Find where the given text appears and provide that cell's center as [X, Y] coordinate. 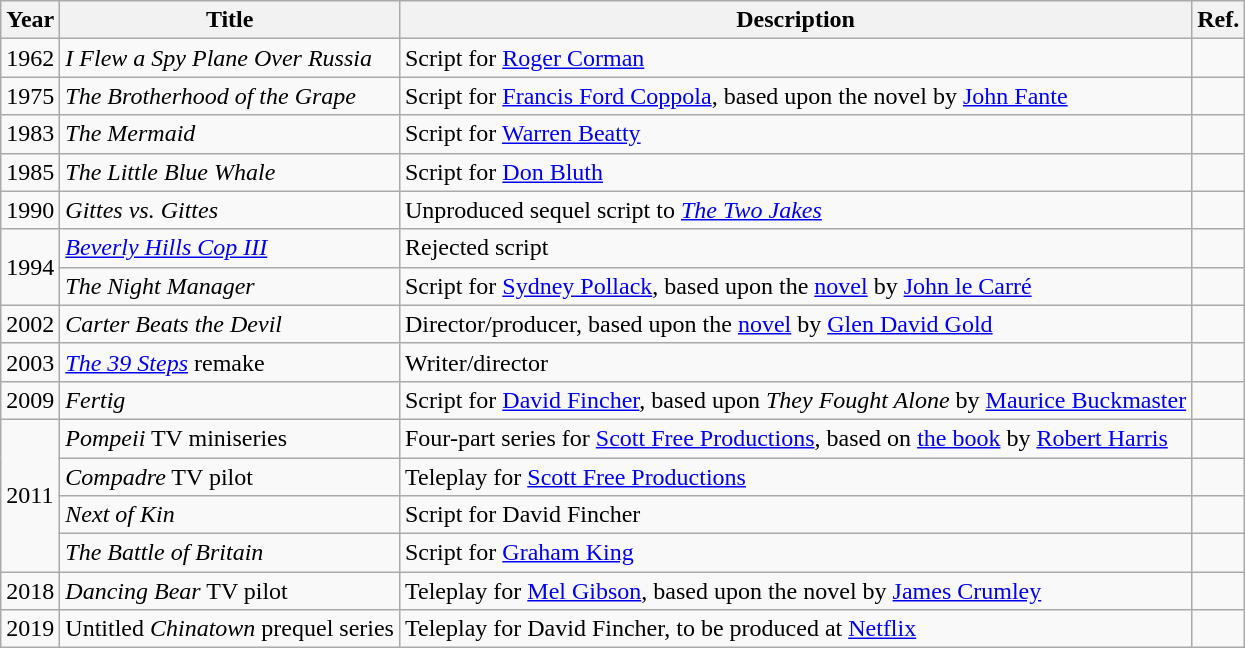
Title [230, 20]
1975 [30, 96]
Script for David Fincher, based upon They Fought Alone by Maurice Buckmaster [795, 400]
1962 [30, 58]
Gittes vs. Gittes [230, 210]
Untitled Chinatown prequel series [230, 629]
Beverly Hills Cop III [230, 248]
I Flew a Spy Plane Over Russia [230, 58]
2018 [30, 591]
Teleplay for David Fincher, to be produced at Netflix [795, 629]
The Little Blue Whale [230, 172]
The Battle of Britain [230, 553]
Compadre TV pilot [230, 477]
Script for Warren Beatty [795, 134]
The 39 Steps remake [230, 362]
1983 [30, 134]
Script for Sydney Pollack, based upon the novel by John le Carré [795, 286]
The Brotherhood of the Grape [230, 96]
Ref. [1218, 20]
Script for Francis Ford Coppola, based upon the novel by John Fante [795, 96]
2009 [30, 400]
Script for David Fincher [795, 515]
1985 [30, 172]
The Mermaid [230, 134]
Writer/director [795, 362]
Director/producer, based upon the novel by Glen David Gold [795, 324]
Dancing Bear TV pilot [230, 591]
Year [30, 20]
Carter Beats the Devil [230, 324]
1994 [30, 267]
Script for Don Bluth [795, 172]
Teleplay for Mel Gibson, based upon the novel by James Crumley [795, 591]
Rejected script [795, 248]
2003 [30, 362]
Four-part series for Scott Free Productions, based on the book by Robert Harris [795, 438]
2011 [30, 495]
The Night Manager [230, 286]
Description [795, 20]
Pompeii TV miniseries [230, 438]
2019 [30, 629]
Unproduced sequel script to The Two Jakes [795, 210]
Script for Graham King [795, 553]
Teleplay for Scott Free Productions [795, 477]
Fertig [230, 400]
2002 [30, 324]
1990 [30, 210]
Script for Roger Corman [795, 58]
Next of Kin [230, 515]
